For the text-containing cell, return its midpoint in (X, Y) coordinate format. 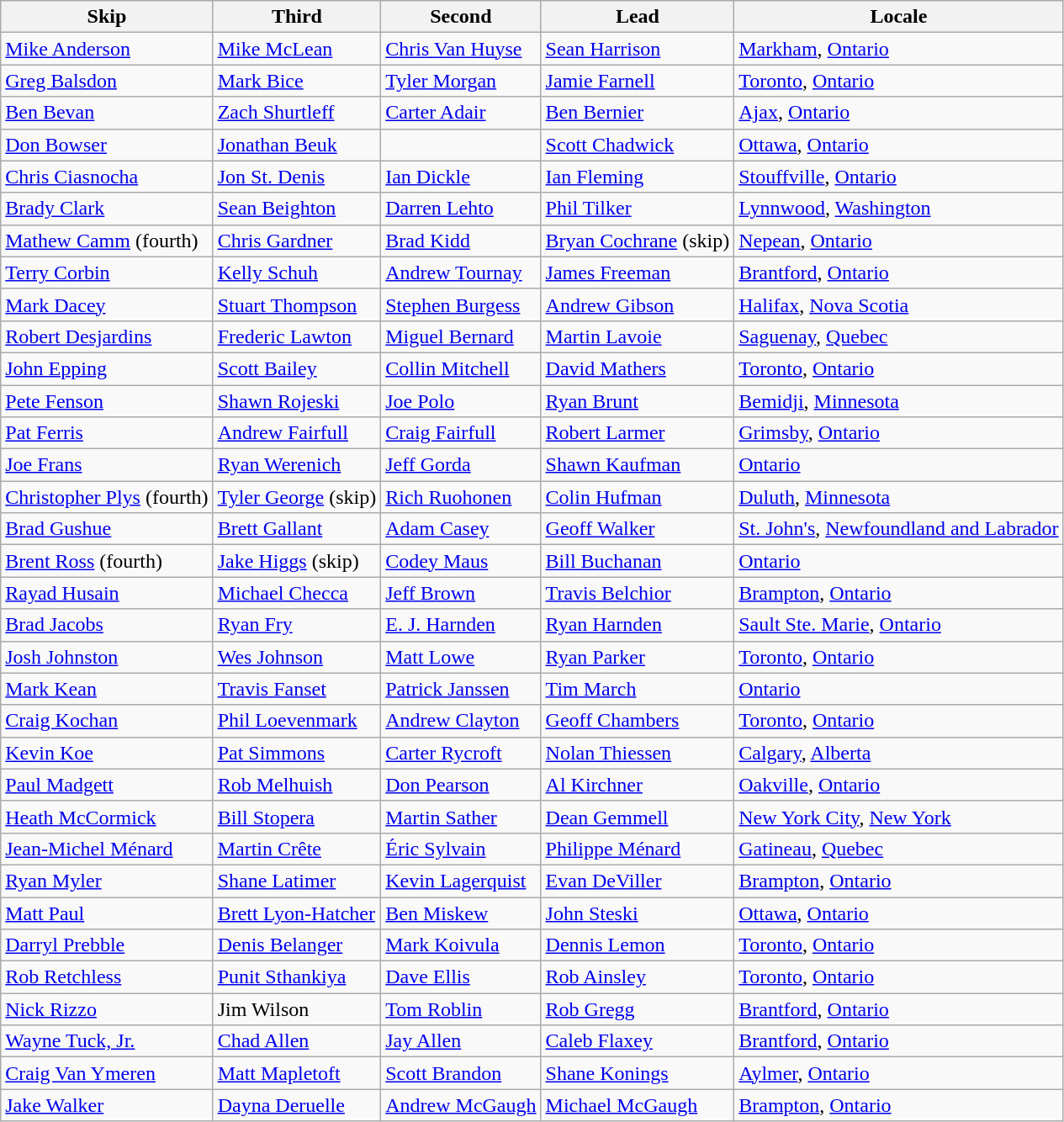
New York City, New York (898, 817)
Robert Desjardins (107, 336)
Aylmer, Ontario (898, 1073)
Saguenay, Quebec (898, 336)
Scott Chadwick (638, 145)
Grimsby, Ontario (898, 433)
James Freeman (638, 273)
Ryan Harnden (638, 625)
Martin Sather (461, 817)
Tyler George (skip) (297, 497)
Shane Latimer (297, 881)
Scott Bailey (297, 368)
Denis Belanger (297, 945)
Locale (898, 17)
Brett Gallant (297, 529)
Duluth, Minnesota (898, 497)
Caleb Flaxey (638, 1041)
Stouffville, Ontario (898, 177)
Ryan Parker (638, 657)
Second (461, 17)
Tom Roblin (461, 1009)
Geoff Chambers (638, 721)
Nick Rizzo (107, 1009)
Paul Madgett (107, 785)
Robert Larmer (638, 433)
Joe Polo (461, 401)
Josh Johnston (107, 657)
Pat Simmons (297, 753)
Adam Casey (461, 529)
Chris Ciasnocha (107, 177)
Wes Johnson (297, 657)
Chad Allen (297, 1041)
Pat Ferris (107, 433)
Collin Mitchell (461, 368)
Dayna Deruelle (297, 1105)
Scott Brandon (461, 1073)
Bemidji, Minnesota (898, 401)
Markham, Ontario (898, 49)
Geoff Walker (638, 529)
Christopher Plys (fourth) (107, 497)
Tim March (638, 689)
Brady Clark (107, 209)
Ben Bevan (107, 113)
Jake Walker (107, 1105)
Brad Kidd (461, 241)
Lead (638, 17)
Heath McCormick (107, 817)
Jake Higgs (skip) (297, 561)
Rob Gregg (638, 1009)
Wayne Tuck, Jr. (107, 1041)
Andrew Fairfull (297, 433)
Halifax, Nova Scotia (898, 304)
Martin Crête (297, 849)
Al Kirchner (638, 785)
Kevin Koe (107, 753)
David Mathers (638, 368)
Ben Miskew (461, 913)
Calgary, Alberta (898, 753)
Zach Shurtleff (297, 113)
Dean Gemmell (638, 817)
Craig Van Ymeren (107, 1073)
Rich Ruohonen (461, 497)
Jon St. Denis (297, 177)
Andrew Gibson (638, 304)
Mike McLean (297, 49)
Gatineau, Quebec (898, 849)
Shawn Kaufman (638, 465)
Jean-Michel Ménard (107, 849)
Jeff Brown (461, 593)
Ajax, Ontario (898, 113)
E. J. Harnden (461, 625)
Evan DeViller (638, 881)
Craig Kochan (107, 721)
Darren Lehto (461, 209)
Brett Lyon-Hatcher (297, 913)
Dave Ellis (461, 977)
Stuart Thompson (297, 304)
Travis Fanset (297, 689)
Rayad Husain (107, 593)
Ian Dickle (461, 177)
Kevin Lagerquist (461, 881)
Chris Van Huyse (461, 49)
Andrew Clayton (461, 721)
Carter Adair (461, 113)
Patrick Janssen (461, 689)
Ryan Fry (297, 625)
Rob Ainsley (638, 977)
Ryan Werenich (297, 465)
Jeff Gorda (461, 465)
Darryl Prebble (107, 945)
Bill Stopera (297, 817)
Rob Retchless (107, 977)
Kelly Schuh (297, 273)
Philippe Ménard (638, 849)
Shane Konings (638, 1073)
Sean Beighton (297, 209)
Sault Ste. Marie, Ontario (898, 625)
Ryan Myler (107, 881)
Ben Bernier (638, 113)
Andrew Tournay (461, 273)
Brent Ross (fourth) (107, 561)
Dennis Lemon (638, 945)
Don Bowser (107, 145)
Michael McGaugh (638, 1105)
Brad Jacobs (107, 625)
Sean Harrison (638, 49)
Lynnwood, Washington (898, 209)
Third (297, 17)
Colin Hufman (638, 497)
Punit Sthankiya (297, 977)
Phil Loevenmark (297, 721)
Mark Dacey (107, 304)
Mark Bice (297, 81)
Phil Tilker (638, 209)
St. John's, Newfoundland and Labrador (898, 529)
John Steski (638, 913)
Nepean, Ontario (898, 241)
Matt Lowe (461, 657)
Pete Fenson (107, 401)
Jay Allen (461, 1041)
Travis Belchior (638, 593)
Mathew Camm (fourth) (107, 241)
Skip (107, 17)
Jonathan Beuk (297, 145)
Terry Corbin (107, 273)
Ian Fleming (638, 177)
Ryan Brunt (638, 401)
Stephen Burgess (461, 304)
Michael Checca (297, 593)
Jamie Farnell (638, 81)
Bryan Cochrane (skip) (638, 241)
Matt Mapletoft (297, 1073)
Rob Melhuish (297, 785)
Tyler Morgan (461, 81)
Oakville, Ontario (898, 785)
Don Pearson (461, 785)
Frederic Lawton (297, 336)
Éric Sylvain (461, 849)
Jim Wilson (297, 1009)
John Epping (107, 368)
Mark Koivula (461, 945)
Joe Frans (107, 465)
Craig Fairfull (461, 433)
Miguel Bernard (461, 336)
Codey Maus (461, 561)
Martin Lavoie (638, 336)
Carter Rycroft (461, 753)
Mike Anderson (107, 49)
Matt Paul (107, 913)
Chris Gardner (297, 241)
Brad Gushue (107, 529)
Bill Buchanan (638, 561)
Greg Balsdon (107, 81)
Andrew McGaugh (461, 1105)
Shawn Rojeski (297, 401)
Mark Kean (107, 689)
Nolan Thiessen (638, 753)
